Search for the cell housing the specified text and yield its [x, y] center coordinate. 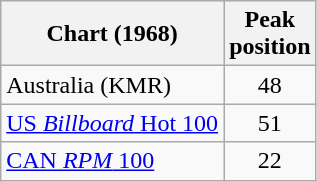
Australia (KMR) [112, 85]
22 [270, 161]
48 [270, 85]
US Billboard Hot 100 [112, 123]
Peakposition [270, 34]
Chart (1968) [112, 34]
51 [270, 123]
CAN RPM 100 [112, 161]
